Capture the cell that displays the provided text and extract its [X, Y] central coordinate. 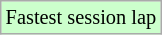
Fastest session lap [81, 17]
